Capture the cell that displays the provided text and extract its (x, y) central coordinate. 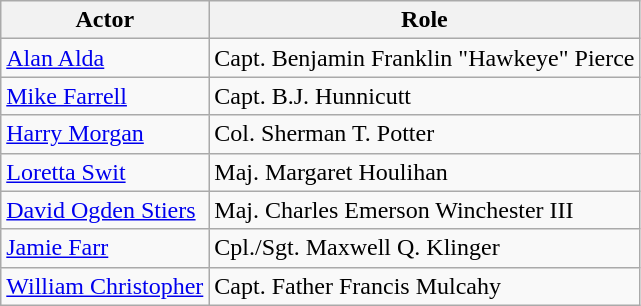
Maj. Charles Emerson Winchester III (424, 210)
Col. Sherman T. Potter (424, 134)
Capt. Benjamin Franklin "Hawkeye" Pierce (424, 58)
Alan Alda (105, 58)
David Ogden Stiers (105, 210)
Harry Morgan (105, 134)
Jamie Farr (105, 248)
Role (424, 20)
Actor (105, 20)
William Christopher (105, 286)
Mike Farrell (105, 96)
Maj. Margaret Houlihan (424, 172)
Cpl./Sgt. Maxwell Q. Klinger (424, 248)
Capt. B.J. Hunnicutt (424, 96)
Capt. Father Francis Mulcahy (424, 286)
Loretta Swit (105, 172)
